Locate the cell with the specified text and output its [X, Y] center coordinate. 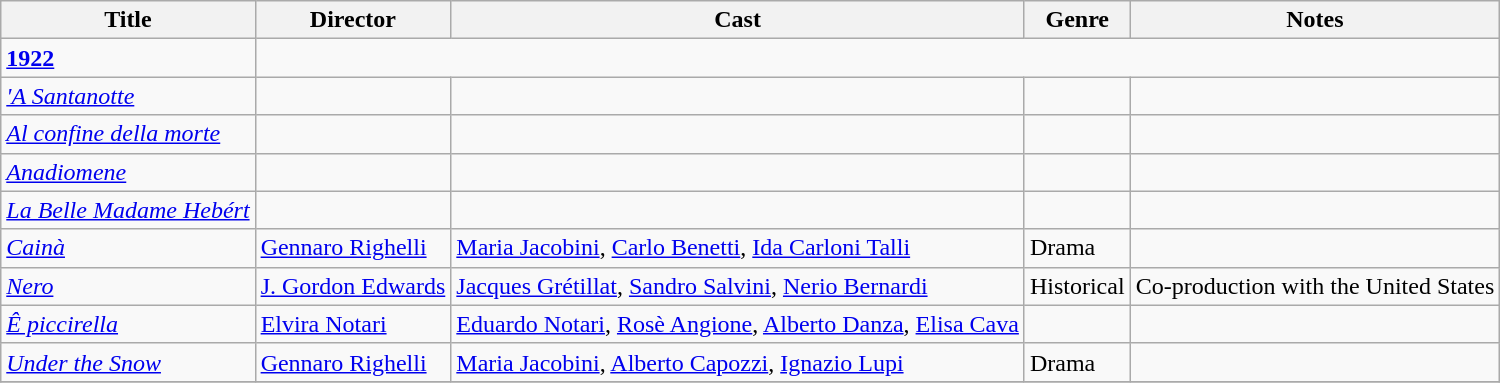
1922 [128, 58]
Cainà [128, 248]
Anadiomene [128, 172]
J. Gordon Edwards [353, 286]
Historical [1077, 286]
Ê piccirella [128, 324]
Maria Jacobini, Alberto Capozzi, Ignazio Lupi [738, 362]
Cast [738, 20]
Genre [1077, 20]
Director [353, 20]
Co-production with the United States [1315, 286]
Nero [128, 286]
La Belle Madame Hebért [128, 210]
Notes [1315, 20]
Al confine della morte [128, 134]
Eduardo Notari, Rosè Angione, Alberto Danza, Elisa Cava [738, 324]
Under the Snow [128, 362]
Elvira Notari [353, 324]
'A Santanotte [128, 96]
Title [128, 20]
Jacques Grétillat, Sandro Salvini, Nerio Bernardi [738, 286]
Maria Jacobini, Carlo Benetti, Ida Carloni Talli [738, 248]
